Search for the cell housing the specified text and yield its [X, Y] center coordinate. 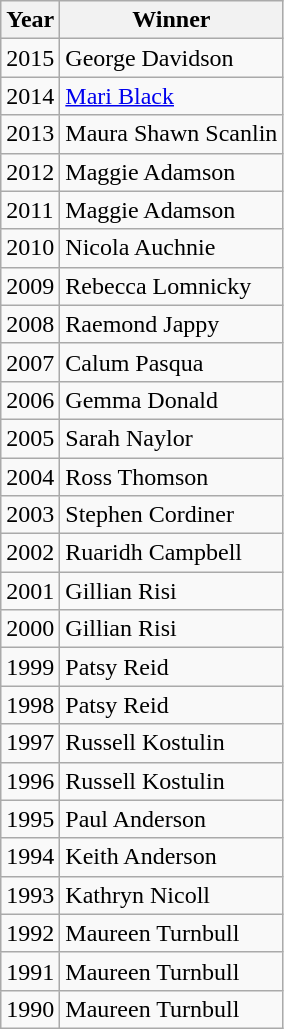
2014 [30, 96]
2009 [30, 286]
1996 [30, 781]
1998 [30, 705]
1997 [30, 743]
2005 [30, 438]
George Davidson [172, 58]
2004 [30, 477]
2000 [30, 629]
2008 [30, 324]
2013 [30, 134]
1993 [30, 895]
Sarah Naylor [172, 438]
2006 [30, 400]
2003 [30, 515]
2001 [30, 591]
1991 [30, 971]
2010 [30, 248]
Calum Pasqua [172, 362]
1992 [30, 933]
Raemond Jappy [172, 324]
1999 [30, 667]
Ruaridh Campbell [172, 553]
1990 [30, 1009]
Stephen Cordiner [172, 515]
2011 [30, 210]
Gemma Donald [172, 400]
Year [30, 20]
1994 [30, 857]
Paul Anderson [172, 819]
1995 [30, 819]
2007 [30, 362]
Kathryn Nicoll [172, 895]
Winner [172, 20]
Ross Thomson [172, 477]
Mari Black [172, 96]
2002 [30, 553]
2015 [30, 58]
Rebecca Lomnicky [172, 286]
Maura Shawn Scanlin [172, 134]
Nicola Auchnie [172, 248]
2012 [30, 172]
Keith Anderson [172, 857]
